Capture the cell that displays the provided text and extract its [x, y] central coordinate. 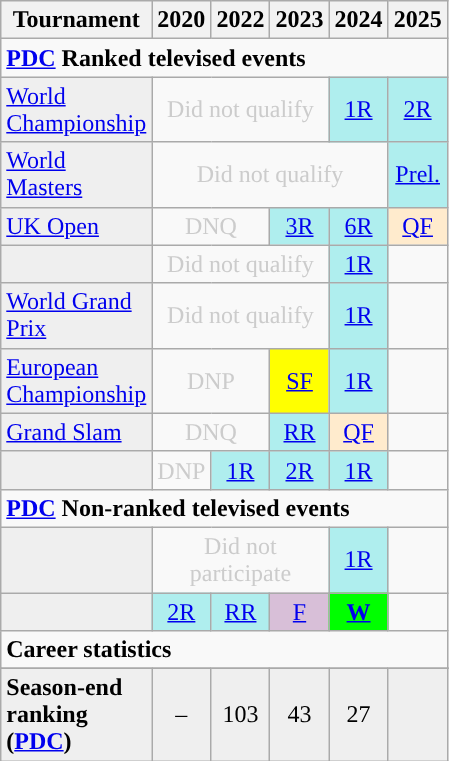
UK Open [76, 226]
F [300, 611]
6R [358, 226]
Did not participate [240, 560]
Tournament [76, 20]
27 [358, 715]
2023 [300, 20]
World Championship [76, 110]
2022 [240, 20]
3R [300, 226]
World Grand Prix [76, 316]
PDC Non-ranked televised events [224, 508]
2020 [182, 20]
Prel. [418, 174]
Career statistics [224, 650]
2024 [358, 20]
W [358, 611]
PDC Ranked televised events [224, 58]
103 [240, 715]
– [182, 715]
World Masters [76, 174]
Grand Slam [76, 432]
SF [300, 380]
Season-end ranking (PDC) [76, 715]
European Championship [76, 380]
43 [300, 715]
2025 [418, 20]
